Determine the (X, Y) coordinate at the center of the cell enclosing the given text.  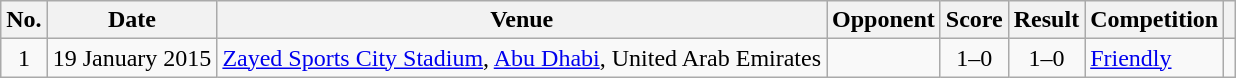
No. (24, 20)
Opponent (884, 20)
Score (974, 20)
1 (24, 58)
Zayed Sports City Stadium, Abu Dhabi, United Arab Emirates (522, 58)
Date (132, 20)
Result (1046, 20)
Competition (1154, 20)
19 January 2015 (132, 58)
Friendly (1154, 58)
Venue (522, 20)
